Scan for the cell matching the given text and deliver its [X, Y] coordinate at center. 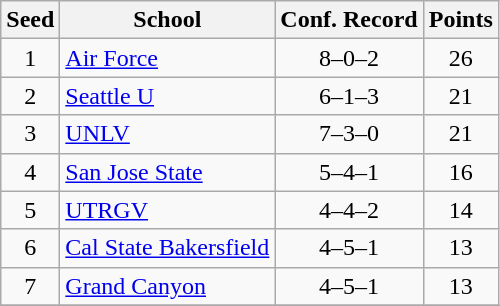
UNLV [168, 134]
6–1–3 [349, 96]
6 [30, 248]
Grand Canyon [168, 286]
Points [460, 20]
5–4–1 [349, 172]
School [168, 20]
Conf. Record [349, 20]
26 [460, 58]
UTRGV [168, 210]
14 [460, 210]
7–3–0 [349, 134]
Seattle U [168, 96]
3 [30, 134]
Seed [30, 20]
Air Force [168, 58]
16 [460, 172]
4–4–2 [349, 210]
4 [30, 172]
2 [30, 96]
San Jose State [168, 172]
5 [30, 210]
7 [30, 286]
8–0–2 [349, 58]
1 [30, 58]
Cal State Bakersfield [168, 248]
